Scan for the cell matching the given text and deliver its (X, Y) coordinate at center. 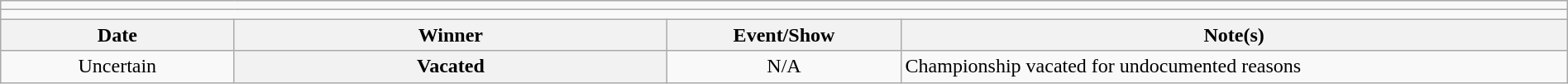
Uncertain (117, 67)
Winner (451, 35)
Note(s) (1234, 35)
Event/Show (784, 35)
Championship vacated for undocumented reasons (1234, 67)
N/A (784, 67)
Vacated (451, 67)
Date (117, 35)
